Return [x, y] of the center of cell containing provided text 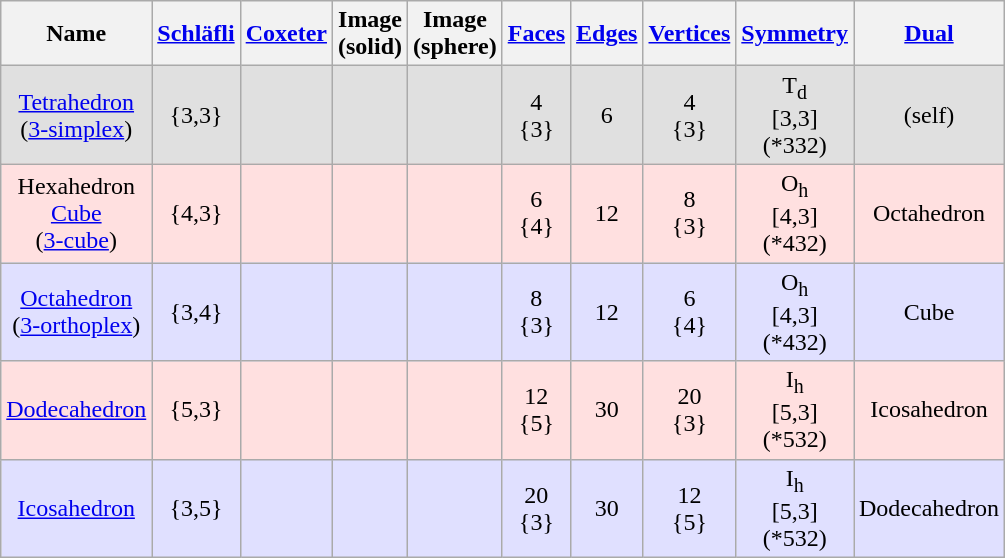
Octahedron [930, 213]
{5,3} [196, 410]
Image(solid) [370, 34]
Faces [536, 34]
Tetrahedron(3-simplex) [76, 115]
Coxeter [286, 34]
Name [76, 34]
(self) [930, 115]
Schläfli [196, 34]
{4,3} [196, 213]
Dual [930, 34]
Edges [607, 34]
Symmetry [795, 34]
Vertices [690, 34]
6 [607, 115]
Octahedron(3-orthoplex) [76, 311]
Cube [930, 311]
{3,4} [196, 311]
Image(sphere) [456, 34]
Td[3,3](*332) [795, 115]
HexahedronCube (3-cube) [76, 213]
{3,5} [196, 508]
{3,3} [196, 115]
